Find where the given text appears and provide that cell's center as [x, y] coordinate. 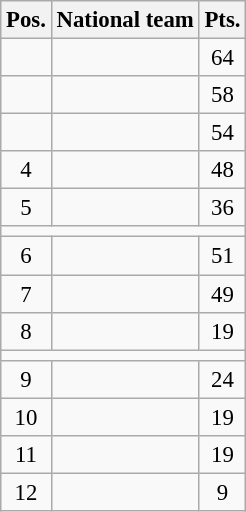
Pts. [222, 20]
6 [26, 256]
5 [26, 208]
58 [222, 95]
11 [26, 455]
49 [222, 294]
10 [26, 417]
Pos. [26, 20]
54 [222, 133]
48 [222, 170]
24 [222, 379]
36 [222, 208]
51 [222, 256]
4 [26, 170]
64 [222, 58]
National team [125, 20]
7 [26, 294]
12 [26, 492]
8 [26, 331]
